Provide the [X, Y] coordinate of the cell's center where the given text is located.  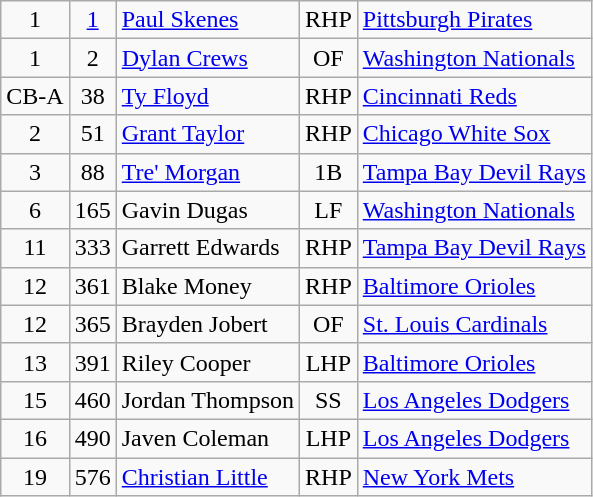
SS [329, 400]
576 [92, 477]
Christian Little [208, 477]
Brayden Jobert [208, 324]
Cincinnati Reds [474, 96]
365 [92, 324]
New York Mets [474, 477]
16 [35, 438]
19 [35, 477]
51 [92, 134]
Ty Floyd [208, 96]
490 [92, 438]
Jordan Thompson [208, 400]
Pittsburgh Pirates [474, 20]
460 [92, 400]
165 [92, 210]
11 [35, 248]
Tre' Morgan [208, 172]
Blake Money [208, 286]
Chicago White Sox [474, 134]
13 [35, 362]
Dylan Crews [208, 58]
361 [92, 286]
Gavin Dugas [208, 210]
Garrett Edwards [208, 248]
38 [92, 96]
CB-A [35, 96]
Grant Taylor [208, 134]
Javen Coleman [208, 438]
88 [92, 172]
15 [35, 400]
6 [35, 210]
LF [329, 210]
Riley Cooper [208, 362]
391 [92, 362]
1B [329, 172]
Paul Skenes [208, 20]
St. Louis Cardinals [474, 324]
333 [92, 248]
3 [35, 172]
